Determine the (X, Y) coordinate at the center of the cell enclosing the given text.  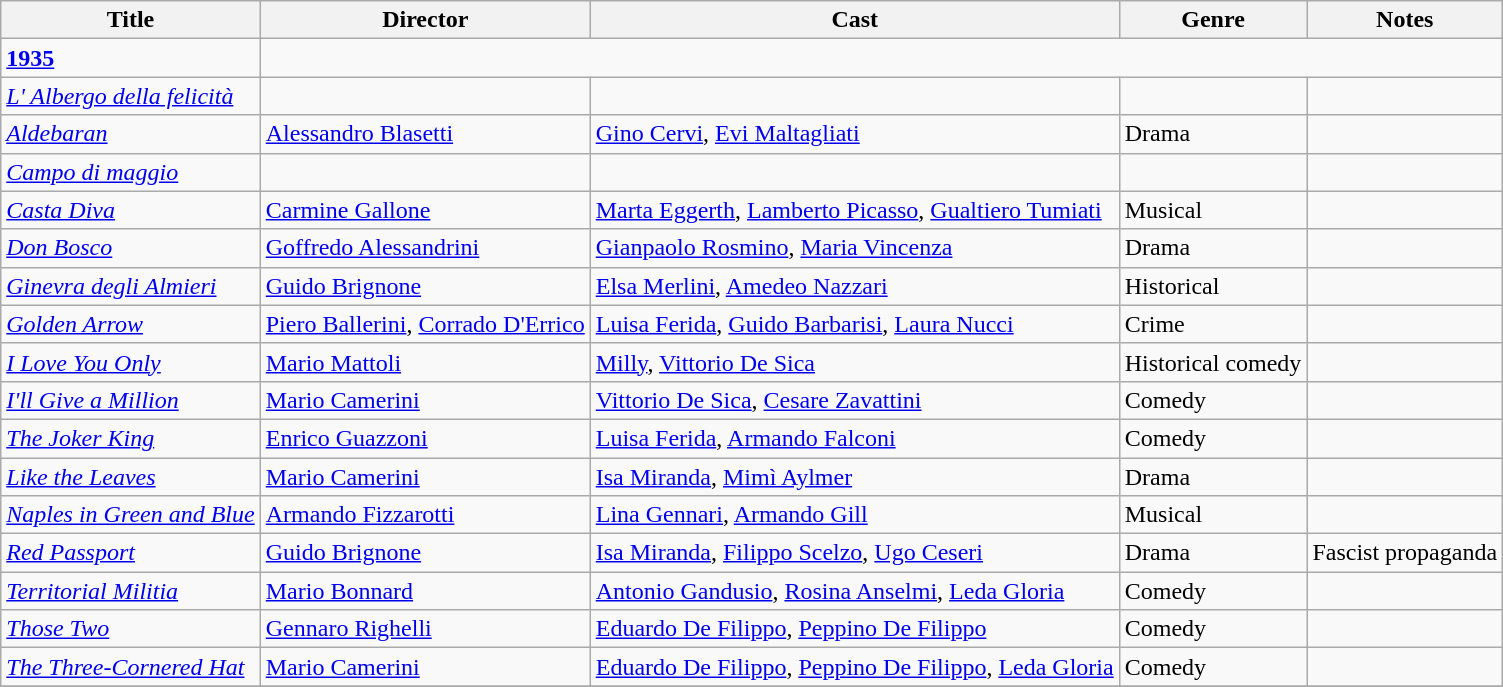
Crime (1213, 324)
Golden Arrow (130, 324)
Vittorio De Sica, Cesare Zavattini (854, 400)
Territorial Militia (130, 591)
Isa Miranda, Filippo Scelzo, Ugo Ceseri (854, 553)
Elsa Merlini, Amedeo Nazzari (854, 286)
Armando Fizzarotti (425, 515)
Alessandro Blasetti (425, 134)
Carmine Gallone (425, 210)
Historical comedy (1213, 362)
Antonio Gandusio, Rosina Anselmi, Leda Gloria (854, 591)
Aldebaran (130, 134)
Gianpaolo Rosmino, Maria Vincenza (854, 248)
The Joker King (130, 438)
Luisa Ferida, Guido Barbarisi, Laura Nucci (854, 324)
I'll Give a Million (130, 400)
Mario Mattoli (425, 362)
Lina Gennari, Armando Gill (854, 515)
Luisa Ferida, Armando Falconi (854, 438)
Eduardo De Filippo, Peppino De Filippo (854, 629)
Director (425, 20)
L' Albergo della felicità (130, 96)
Isa Miranda, Mimì Aylmer (854, 477)
The Three-Cornered Hat (130, 667)
Piero Ballerini, Corrado D'Errico (425, 324)
Like the Leaves (130, 477)
Eduardo De Filippo, Peppino De Filippo, Leda Gloria (854, 667)
Naples in Green and Blue (130, 515)
Mario Bonnard (425, 591)
Casta Diva (130, 210)
Title (130, 20)
Notes (1405, 20)
Goffredo Alessandrini (425, 248)
Don Bosco (130, 248)
Fascist propaganda (1405, 553)
Historical (1213, 286)
Those Two (130, 629)
Campo di maggio (130, 172)
Cast (854, 20)
Marta Eggerth, Lamberto Picasso, Gualtiero Tumiati (854, 210)
Enrico Guazzoni (425, 438)
1935 (130, 58)
Milly, Vittorio De Sica (854, 362)
Gino Cervi, Evi Maltagliati (854, 134)
Genre (1213, 20)
Gennaro Righelli (425, 629)
I Love You Only (130, 362)
Red Passport (130, 553)
Ginevra degli Almieri (130, 286)
